Scan for the cell matching the given text and deliver its (x, y) coordinate at center. 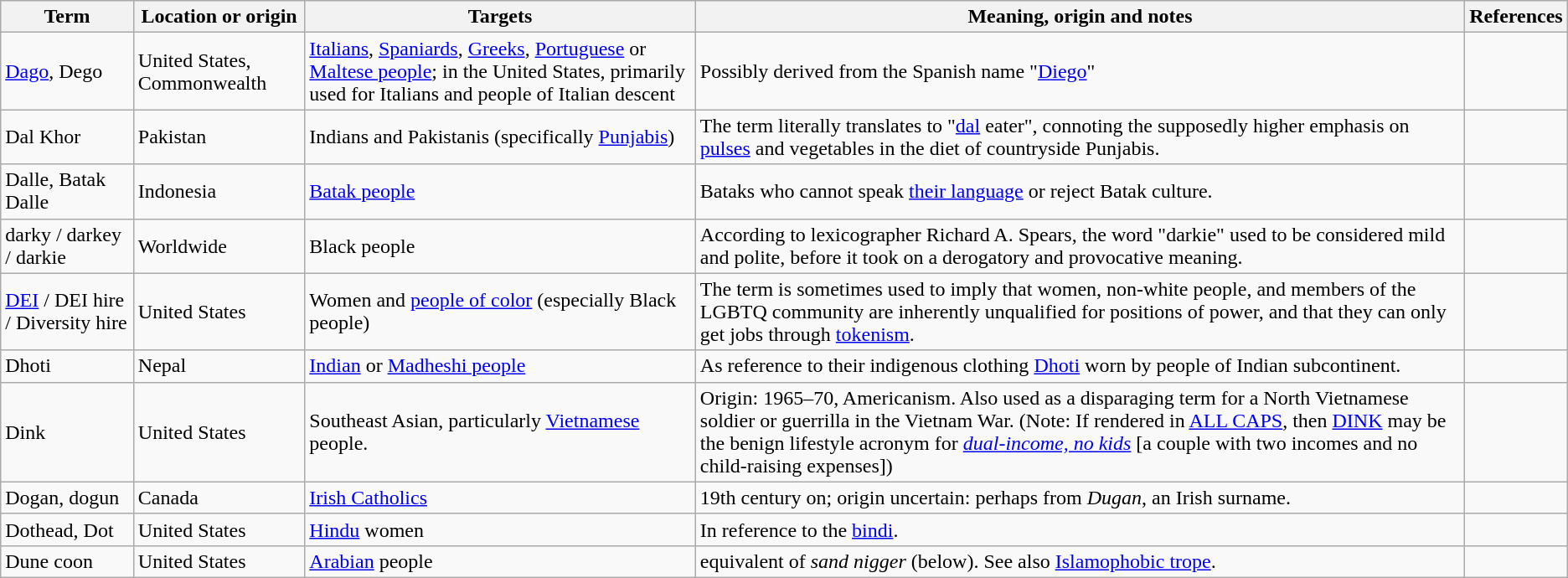
19th century on; origin uncertain: perhaps from Dugan, an Irish surname. (1080, 498)
Worldwide (219, 246)
The term literally translates to "dal eater", connoting the supposedly higher emphasis on pulses and vegetables in the diet of countryside Punjabis. (1080, 137)
Dothead, Dot (67, 529)
Arabian people (500, 561)
Black people (500, 246)
Pakistan (219, 137)
Targets (500, 17)
Location or origin (219, 17)
United States, Commonwealth (219, 71)
Nepal (219, 366)
Dogan, dogun (67, 498)
DEI / DEI hire / Diversity hire (67, 312)
References (1516, 17)
Possibly derived from the Spanish name "Diego" (1080, 71)
darky / darkey / darkie (67, 246)
Indian or Madheshi people (500, 366)
Dune coon (67, 561)
Dink (67, 432)
Irish Catholics (500, 498)
In reference to the bindi. (1080, 529)
Dhoti (67, 366)
Southeast Asian, particularly Vietnamese people. (500, 432)
Hindu women (500, 529)
Women and people of color (especially Black people) (500, 312)
Meaning, origin and notes (1080, 17)
Indians and Pakistanis (specifically Punjabis) (500, 137)
Italians, Spaniards, Greeks, Portuguese or Maltese people; in the United States, primarily used for Italians and people of Italian descent (500, 71)
As reference to their indigenous clothing Dhoti worn by people of Indian subcontinent. (1080, 366)
Bataks who cannot speak their language or reject Batak culture. (1080, 191)
Canada (219, 498)
Indonesia (219, 191)
Batak people (500, 191)
Term (67, 17)
Dago, Dego (67, 71)
Dalle, Batak Dalle (67, 191)
equivalent of sand nigger (below). See also Islamophobic trope. (1080, 561)
Dal Khor (67, 137)
